Return [X, Y] of the center of cell containing provided text 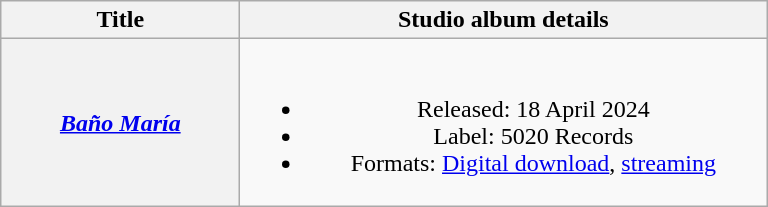
Studio album details [504, 20]
Released: 18 April 2024Label: 5020 RecordsFormats: Digital download, streaming [504, 122]
Baño María [120, 122]
Title [120, 20]
